Provide the [x, y] coordinate of the cell's center where the given text is located.  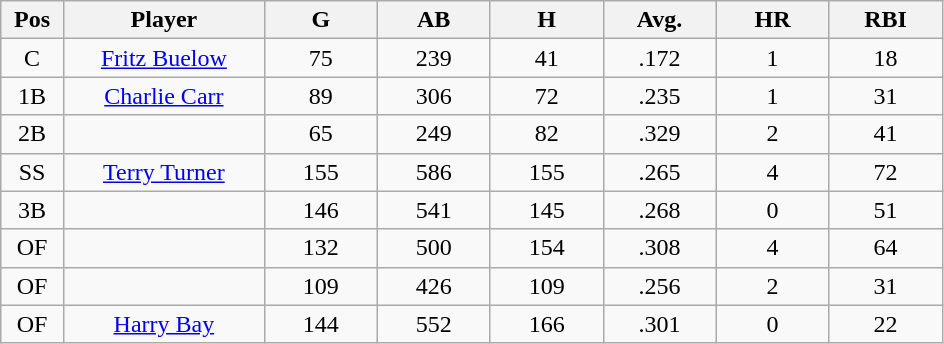
C [32, 58]
249 [434, 134]
.256 [660, 286]
1B [32, 96]
SS [32, 172]
.308 [660, 248]
64 [886, 248]
H [546, 20]
Harry Bay [164, 324]
Avg. [660, 20]
G [320, 20]
65 [320, 134]
.172 [660, 58]
132 [320, 248]
.268 [660, 210]
Fritz Buelow [164, 58]
3B [32, 210]
144 [320, 324]
22 [886, 324]
RBI [886, 20]
51 [886, 210]
.265 [660, 172]
18 [886, 58]
Player [164, 20]
552 [434, 324]
82 [546, 134]
146 [320, 210]
586 [434, 172]
75 [320, 58]
154 [546, 248]
89 [320, 96]
145 [546, 210]
.235 [660, 96]
Charlie Carr [164, 96]
166 [546, 324]
AB [434, 20]
.301 [660, 324]
426 [434, 286]
.329 [660, 134]
Pos [32, 20]
Terry Turner [164, 172]
239 [434, 58]
500 [434, 248]
HR [772, 20]
306 [434, 96]
2B [32, 134]
541 [434, 210]
